For the text-containing cell, return its midpoint in (x, y) coordinate format. 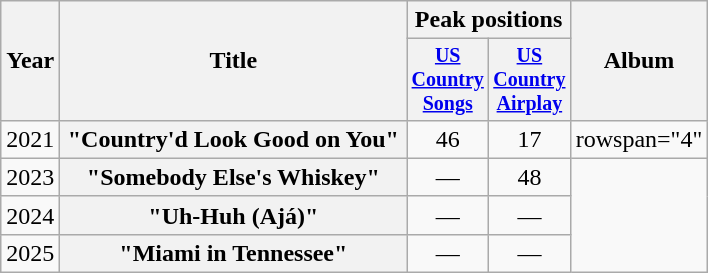
2024 (30, 215)
"Somebody Else's Whiskey" (234, 177)
Title (234, 61)
US Country Airplay (530, 80)
"Country'd Look Good on You" (234, 139)
Album (639, 61)
rowspan="4" (639, 139)
2023 (30, 177)
48 (530, 177)
2025 (30, 253)
17 (530, 139)
Year (30, 61)
46 (448, 139)
USCountrySongs (448, 80)
2021 (30, 139)
"Miami in Tennessee" (234, 253)
Peak positions (488, 20)
"Uh-Huh (Ajá)" (234, 215)
